Identify which cell holds the provided text, then report its [X, Y] central coordinate. 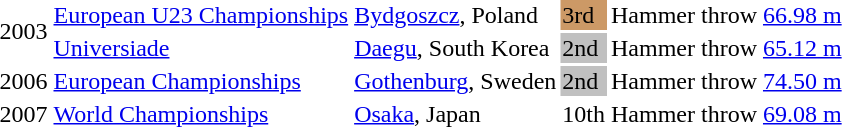
Bydgoszcz, Poland [456, 15]
Universiade [201, 48]
3rd [584, 15]
Gothenburg, Sweden [456, 81]
Daegu, South Korea [456, 48]
European Championships [201, 81]
European U23 Championships [201, 15]
